Scan for the cell matching the given text and deliver its [x, y] coordinate at center. 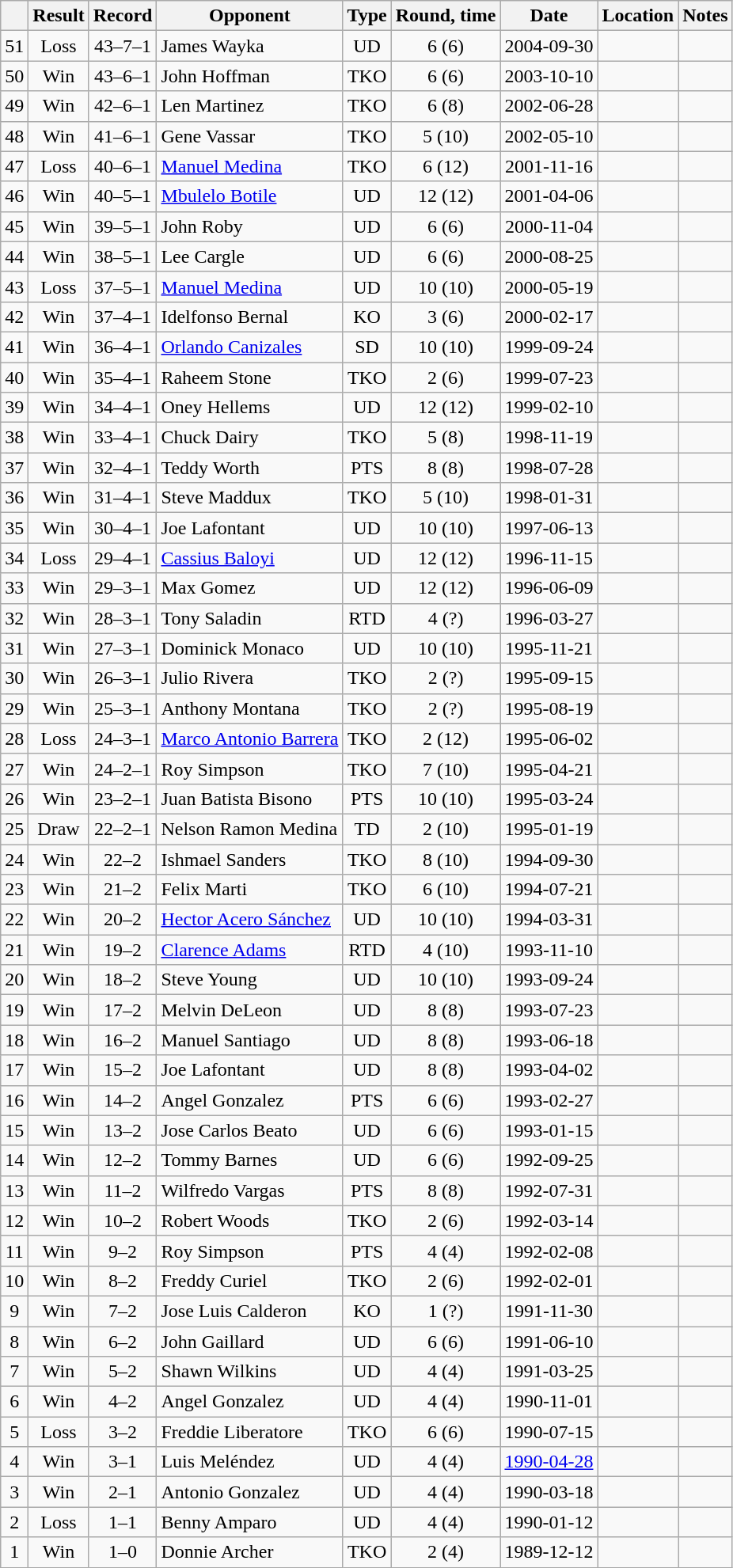
Hector Acero Sánchez [250, 920]
2 (10) [446, 829]
Manuel Santiago [250, 1040]
11–2 [123, 1190]
1991-03-25 [549, 1372]
Record [123, 16]
Luis Meléndez [250, 1462]
50 [14, 76]
20–2 [123, 920]
16–2 [123, 1040]
13 [14, 1190]
1990-04-28 [549, 1462]
Opponent [250, 16]
1990-11-01 [549, 1402]
26 [14, 799]
34 [14, 558]
Draw [59, 829]
15–2 [123, 1070]
5 (8) [446, 438]
39–5–1 [123, 226]
Shawn Wilkins [250, 1372]
47 [14, 166]
1998-11-19 [549, 438]
25–3–1 [123, 708]
1994-03-31 [549, 920]
1994-09-30 [549, 859]
Freddy Curiel [250, 1281]
14–2 [123, 1100]
9 [14, 1311]
41–6–1 [123, 136]
1996-03-27 [549, 618]
14 [14, 1160]
Clarence Adams [250, 950]
1998-07-28 [549, 468]
24–3–1 [123, 738]
SD [367, 347]
Robert Woods [250, 1221]
32–4–1 [123, 468]
Cassius Baloyi [250, 558]
1993-07-23 [549, 1010]
10–2 [123, 1221]
Steve Young [250, 980]
Chuck Dairy [250, 438]
2–1 [123, 1492]
17–2 [123, 1010]
3 [14, 1492]
35 [14, 528]
33 [14, 588]
7–2 [123, 1311]
42–6–1 [123, 106]
2 (4) [446, 1552]
1995-06-02 [549, 738]
Gene Vassar [250, 136]
Marco Antonio Barrera [250, 738]
1–1 [123, 1522]
37–5–1 [123, 287]
29–4–1 [123, 558]
34–4–1 [123, 408]
1991-06-10 [549, 1342]
1998-01-31 [549, 498]
John Roby [250, 226]
1994-07-21 [549, 890]
37–4–1 [123, 317]
18 [14, 1040]
18–2 [123, 980]
22–2–1 [123, 829]
1992-02-08 [549, 1251]
2002-06-28 [549, 106]
2 [14, 1522]
4 (10) [446, 950]
Oney Hellems [250, 408]
8 [14, 1342]
Jose Luis Calderon [250, 1311]
41 [14, 347]
29–3–1 [123, 588]
Ishmael Sanders [250, 859]
Donnie Archer [250, 1552]
Steve Maddux [250, 498]
9–2 [123, 1251]
Round, time [446, 16]
James Wayka [250, 46]
22–2 [123, 859]
1–0 [123, 1552]
39 [14, 408]
1992-09-25 [549, 1160]
2003-10-10 [549, 76]
Teddy Worth [250, 468]
2002-05-10 [549, 136]
2000-08-25 [549, 256]
3–1 [123, 1462]
5–2 [123, 1372]
Mbulelo Botile [250, 196]
1992-07-31 [549, 1190]
1990-01-12 [549, 1522]
23 [14, 890]
13–2 [123, 1130]
48 [14, 136]
1995-11-21 [549, 648]
Felix Marti [250, 890]
1995-08-19 [549, 708]
John Hoffman [250, 76]
36–4–1 [123, 347]
5 [14, 1432]
Dominick Monaco [250, 648]
1996-11-15 [549, 558]
26–3–1 [123, 678]
1999-07-23 [549, 378]
3 (6) [446, 317]
1993-02-27 [549, 1100]
Date [549, 16]
16 [14, 1100]
2000-11-04 [549, 226]
8 (10) [446, 859]
19 [14, 1010]
1995-01-19 [549, 829]
30–4–1 [123, 528]
Benny Amparo [250, 1522]
Wilfredo Vargas [250, 1190]
7 [14, 1372]
Raheem Stone [250, 378]
6 [14, 1402]
Max Gomez [250, 588]
3–2 [123, 1432]
1997-06-13 [549, 528]
25 [14, 829]
10 [14, 1281]
1999-02-10 [549, 408]
40–6–1 [123, 166]
Orlando Canizales [250, 347]
44 [14, 256]
8–2 [123, 1281]
43–6–1 [123, 76]
Lee Cargle [250, 256]
27–3–1 [123, 648]
Location [638, 16]
Idelfonso Bernal [250, 317]
19–2 [123, 950]
43–7–1 [123, 46]
37 [14, 468]
11 [14, 1251]
1993-09-24 [549, 980]
23–2–1 [123, 799]
Notes [705, 16]
1991-11-30 [549, 1311]
24 [14, 859]
2 (12) [446, 738]
33–4–1 [123, 438]
1993-01-15 [549, 1130]
38 [14, 438]
1990-07-15 [549, 1432]
46 [14, 196]
John Gaillard [250, 1342]
40–5–1 [123, 196]
2001-11-16 [549, 166]
21 [14, 950]
15 [14, 1130]
1993-11-10 [549, 950]
Melvin DeLeon [250, 1010]
28 [14, 738]
Anthony Montana [250, 708]
1992-02-01 [549, 1281]
1999-09-24 [549, 347]
2000-02-17 [549, 317]
6 (12) [446, 166]
Antonio Gonzalez [250, 1492]
1990-03-18 [549, 1492]
2001-04-06 [549, 196]
30 [14, 678]
28–3–1 [123, 618]
6 (8) [446, 106]
TD [367, 829]
4 (?) [446, 618]
38–5–1 [123, 256]
2000-05-19 [549, 287]
Freddie Liberatore [250, 1432]
1 [14, 1552]
Juan Batista Bisono [250, 799]
24–2–1 [123, 769]
36 [14, 498]
51 [14, 46]
Type [367, 16]
4–2 [123, 1402]
12–2 [123, 1160]
20 [14, 980]
42 [14, 317]
49 [14, 106]
27 [14, 769]
Tony Saladin [250, 618]
1992-03-14 [549, 1221]
31–4–1 [123, 498]
12 [14, 1221]
22 [14, 920]
4 [14, 1462]
6–2 [123, 1342]
17 [14, 1070]
43 [14, 287]
Result [59, 16]
32 [14, 618]
Tommy Barnes [250, 1160]
21–2 [123, 890]
Nelson Ramon Medina [250, 829]
Len Martinez [250, 106]
7 (10) [446, 769]
1996-06-09 [549, 588]
1993-04-02 [549, 1070]
2004-09-30 [549, 46]
1995-04-21 [549, 769]
35–4–1 [123, 378]
1989-12-12 [549, 1552]
31 [14, 648]
1995-09-15 [549, 678]
40 [14, 378]
45 [14, 226]
6 (10) [446, 890]
1993-06-18 [549, 1040]
Julio Rivera [250, 678]
29 [14, 708]
1995-03-24 [549, 799]
Jose Carlos Beato [250, 1130]
1 (?) [446, 1311]
